Search for the cell housing the specified text and yield its [X, Y] center coordinate. 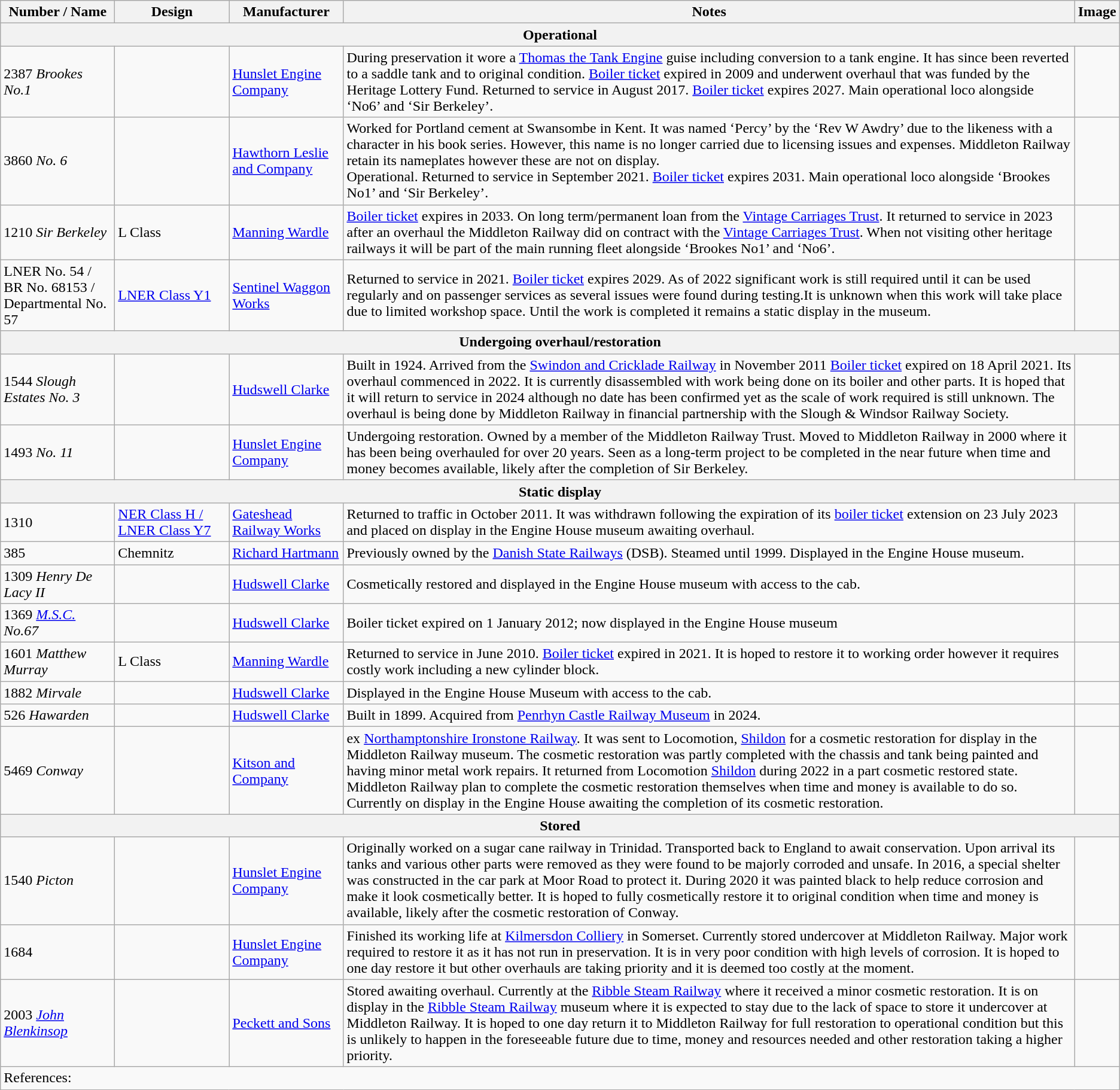
Operational [560, 35]
1544 Slough Estates No. 3 [57, 389]
1882 Mirvale [57, 693]
5469 Conway [57, 771]
1540 Picton [57, 881]
Notes [709, 12]
LNER No. 54 / BR No. 68153 / Departmental No. 57 [57, 296]
Chemnitz [172, 553]
Gateshead Railway Works [286, 522]
Boiler ticket expired on 1 January 2012; now displayed in the Engine House museum [709, 623]
LNER Class Y1 [172, 296]
1310 [57, 522]
Stored [560, 826]
Kitson and Company [286, 771]
1601 Matthew Murray [57, 662]
Undergoing overhaul/restoration [560, 342]
1309 Henry De Lacy II [57, 584]
Sentinel Waggon Works [286, 296]
Hawthorn Leslie and Company [286, 161]
3860 No. 6 [57, 161]
385 [57, 553]
2003 John Blenkinsop [57, 1023]
2387 Brookes No.1 [57, 81]
Cosmetically restored and displayed in the Engine House museum with access to the cab. [709, 584]
1493 No. 11 [57, 452]
526 Hawarden [57, 715]
Number / Name [57, 12]
Design [172, 12]
NER Class H / LNER Class Y7 [172, 522]
1684 [57, 952]
Built in 1899. Acquired from Penrhyn Castle Railway Museum in 2024. [709, 715]
Manufacturer [286, 12]
Image [1097, 12]
References: [560, 1078]
Displayed in the Engine House Museum with access to the cab. [709, 693]
Richard Hartmann [286, 553]
Previously owned by the Danish State Railways (DSB). Steamed until 1999. Displayed in the Engine House museum. [709, 553]
Static display [560, 491]
Peckett and Sons [286, 1023]
1210 Sir Berkeley [57, 232]
1369 M.S.C. No.67 [57, 623]
